Return (x, y) of the center of cell containing provided text 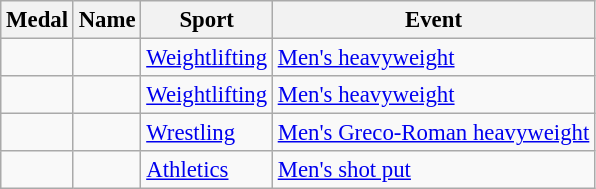
Men's shot put (433, 170)
Medal (38, 20)
Athletics (207, 170)
Event (433, 20)
Sport (207, 20)
Name (107, 20)
Wrestling (207, 133)
Men's Greco-Roman heavyweight (433, 133)
